Determine the [X, Y] coordinate at the center of the cell enclosing the given text.  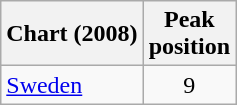
Sweden [72, 85]
9 [189, 85]
Chart (2008) [72, 34]
Peakposition [189, 34]
